Provide the (x, y) coordinate of the cell's center where the given text is located.  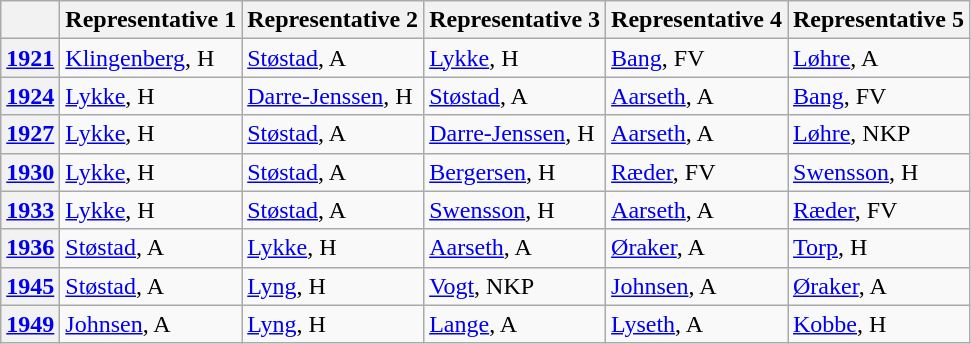
Vogt, NKP (515, 286)
Representative 5 (879, 20)
Representative 4 (697, 20)
Torp, H (879, 248)
1945 (30, 286)
Lange, A (515, 324)
Representative 3 (515, 20)
Kobbe, H (879, 324)
1921 (30, 58)
Representative 2 (333, 20)
Løhre, NKP (879, 134)
1933 (30, 210)
1924 (30, 96)
Klingenberg, H (151, 58)
Bergersen, H (515, 172)
1927 (30, 134)
Representative 1 (151, 20)
Løhre, A (879, 58)
1936 (30, 248)
1930 (30, 172)
1949 (30, 324)
Lyseth, A (697, 324)
